Capture the cell that displays the provided text and extract its [x, y] central coordinate. 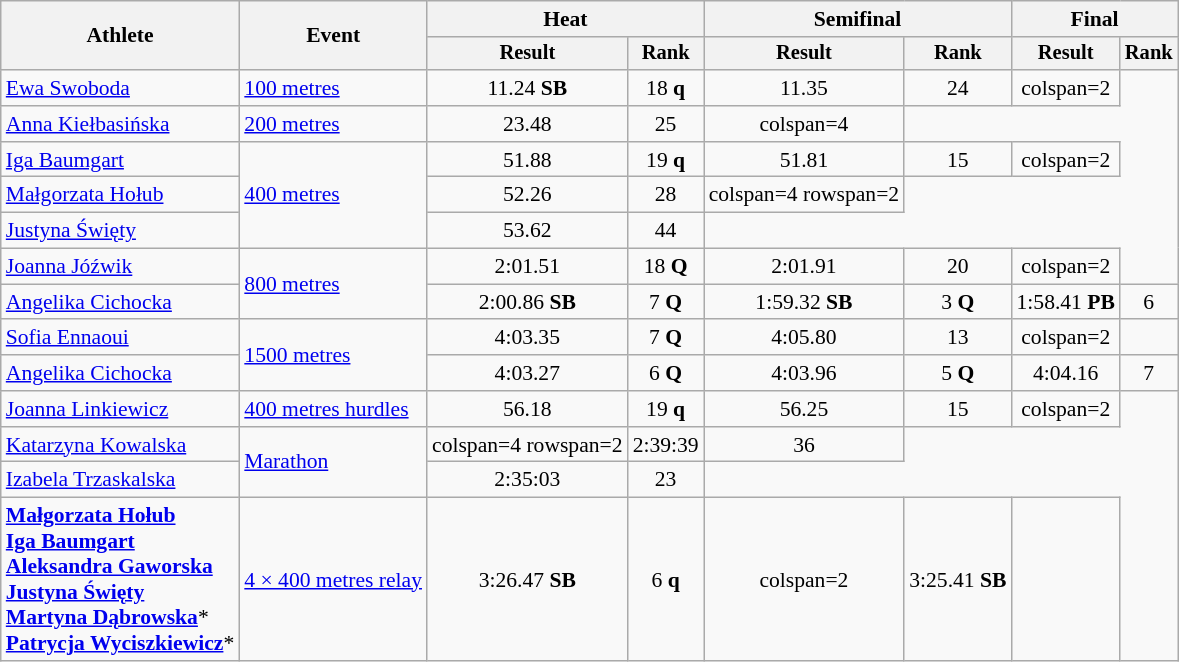
Izabela Trzaskalska [120, 480]
13 [958, 338]
11.24 SB [528, 88]
52.26 [528, 195]
20 [958, 267]
3:25.41 SB [958, 580]
Heat [566, 19]
4:03.27 [528, 373]
4 × 400 metres relay [333, 580]
Sofia Ennaoui [120, 338]
51.81 [804, 160]
1:58.41 PB [1065, 302]
25 [666, 124]
18 Q [666, 267]
3 Q [958, 302]
Małgorzata HołubIga BaumgartAleksandra GaworskaJustyna ŚwiętyMartyna Dąbrowska*Patrycja Wyciszkiewicz* [120, 580]
800 metres [333, 284]
2:39:39 [666, 445]
23.48 [528, 124]
24 [958, 88]
Iga Baumgart [120, 160]
11.35 [804, 88]
5 Q [958, 373]
36 [804, 445]
4:05.80 [804, 338]
4:03.35 [528, 338]
Małgorzata Hołub [120, 195]
400 metres [333, 196]
7 [1149, 373]
1:59.32 SB [804, 302]
Marathon [333, 462]
56.18 [528, 409]
6 [1149, 302]
23 [666, 480]
51.88 [528, 160]
Katarzyna Kowalska [120, 445]
Athlete [120, 36]
6 q [666, 580]
Joanna Jóźwik [120, 267]
400 metres hurdles [333, 409]
Anna Kiełbasińska [120, 124]
Joanna Linkiewicz [120, 409]
Ewa Swoboda [120, 88]
4:04.16 [1065, 373]
2:35:03 [528, 480]
18 q [666, 88]
Final [1094, 19]
1500 metres [333, 356]
Semifinal [858, 19]
4:03.96 [804, 373]
3:26.47 SB [528, 580]
6 Q [666, 373]
colspan=4 [804, 124]
Event [333, 36]
Justyna Święty [120, 231]
2:01.91 [804, 267]
200 metres [333, 124]
53.62 [528, 231]
2:01.51 [528, 267]
2:00.86 SB [528, 302]
100 metres [333, 88]
44 [666, 231]
56.25 [804, 409]
28 [666, 195]
